Capture the cell that displays the provided text and extract its (X, Y) central coordinate. 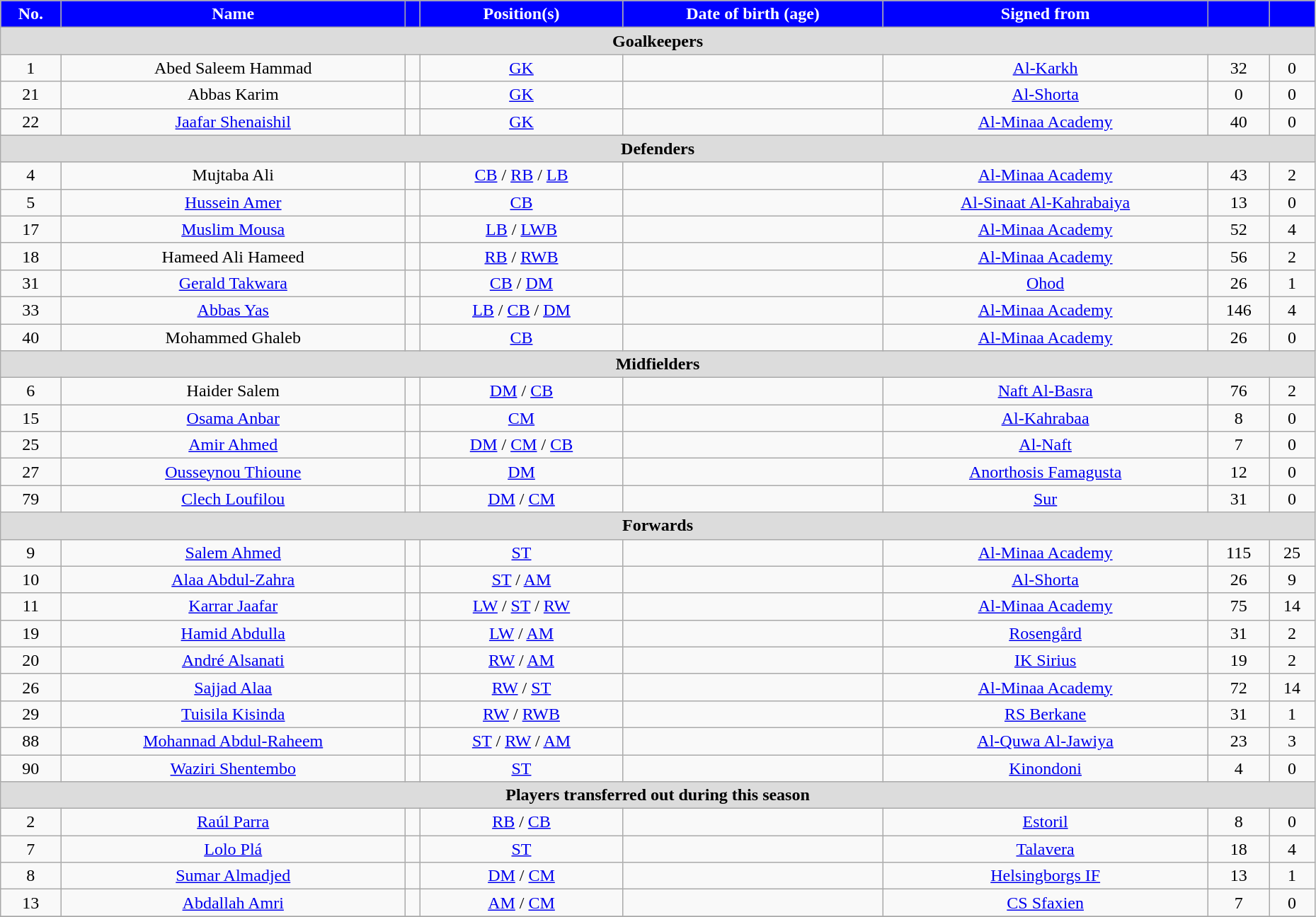
Sur (1046, 499)
22 (31, 122)
CS Sfaxien (1046, 903)
23 (1238, 741)
RW / ST (521, 687)
Midfielders (658, 364)
CM (521, 418)
Lolo Plá (234, 849)
Clech Loufilou (234, 499)
Naft Al-Basra (1046, 391)
Hussein Amer (234, 202)
No. (31, 14)
Ohod (1046, 283)
Waziri Shentembo (234, 768)
Haider Salem (234, 391)
RS Berkane (1046, 714)
Mujtaba Ali (234, 175)
15 (31, 418)
21 (31, 95)
10 (31, 579)
88 (31, 741)
Anorthosis Famagusta (1046, 472)
29 (31, 714)
André Alsanati (234, 660)
72 (1238, 687)
Al-Sinaat Al-Kahrabaiya (1046, 202)
Al-Kahrabaa (1046, 418)
Kinondoni (1046, 768)
DM / CM / CB (521, 445)
IK Sirius (1046, 660)
33 (31, 310)
DM / CB (521, 391)
DM (521, 472)
Abbas Karim (234, 95)
LW / ST / RW (521, 606)
Raúl Parra (234, 822)
11 (31, 606)
LB / CB / DM (521, 310)
3 (1292, 741)
75 (1238, 606)
Al-Karkh (1046, 68)
ST / RW / AM (521, 741)
17 (31, 229)
56 (1238, 256)
32 (1238, 68)
Al-Naft (1046, 445)
146 (1238, 310)
Helsingborgs IF (1046, 876)
CB / DM (521, 283)
12 (1238, 472)
LB / LWB (521, 229)
Sumar Almadjed (234, 876)
Mohannad Abdul-Raheem (234, 741)
RB / RWB (521, 256)
Abdallah Amri (234, 903)
Karrar Jaafar (234, 606)
Signed from (1046, 14)
Sajjad Alaa (234, 687)
RW / AM (521, 660)
5 (31, 202)
ST / AM (521, 579)
Al-Quwa Al-Jawiya (1046, 741)
Position(s) (521, 14)
Jaafar Shenaishil (234, 122)
Estoril (1046, 822)
AM / CM (521, 903)
43 (1238, 175)
Tuisila Kisinda (234, 714)
76 (1238, 391)
52 (1238, 229)
20 (31, 660)
Date of birth (age) (753, 14)
LW / AM (521, 633)
79 (31, 499)
115 (1238, 553)
Gerald Takwara (234, 283)
Abbas Yas (234, 310)
90 (31, 768)
Muslim Mousa (234, 229)
Salem Ahmed (234, 553)
Goalkeepers (658, 41)
Alaa Abdul-Zahra (234, 579)
Osama Anbar (234, 418)
Players transferred out during this season (658, 795)
Defenders (658, 149)
RB / CB (521, 822)
Amir Ahmed (234, 445)
Hameed Ali Hameed (234, 256)
Talavera (1046, 849)
6 (31, 391)
RW / RWB (521, 714)
Hamid Abdulla (234, 633)
27 (31, 472)
Forwards (658, 526)
CB / RB / LB (521, 175)
Ousseynou Thioune (234, 472)
Mohammed Ghaleb (234, 338)
Abed Saleem Hammad (234, 68)
Rosengård (1046, 633)
Name (234, 14)
